Provide the [X, Y] coordinate of the cell's center where the given text is located.  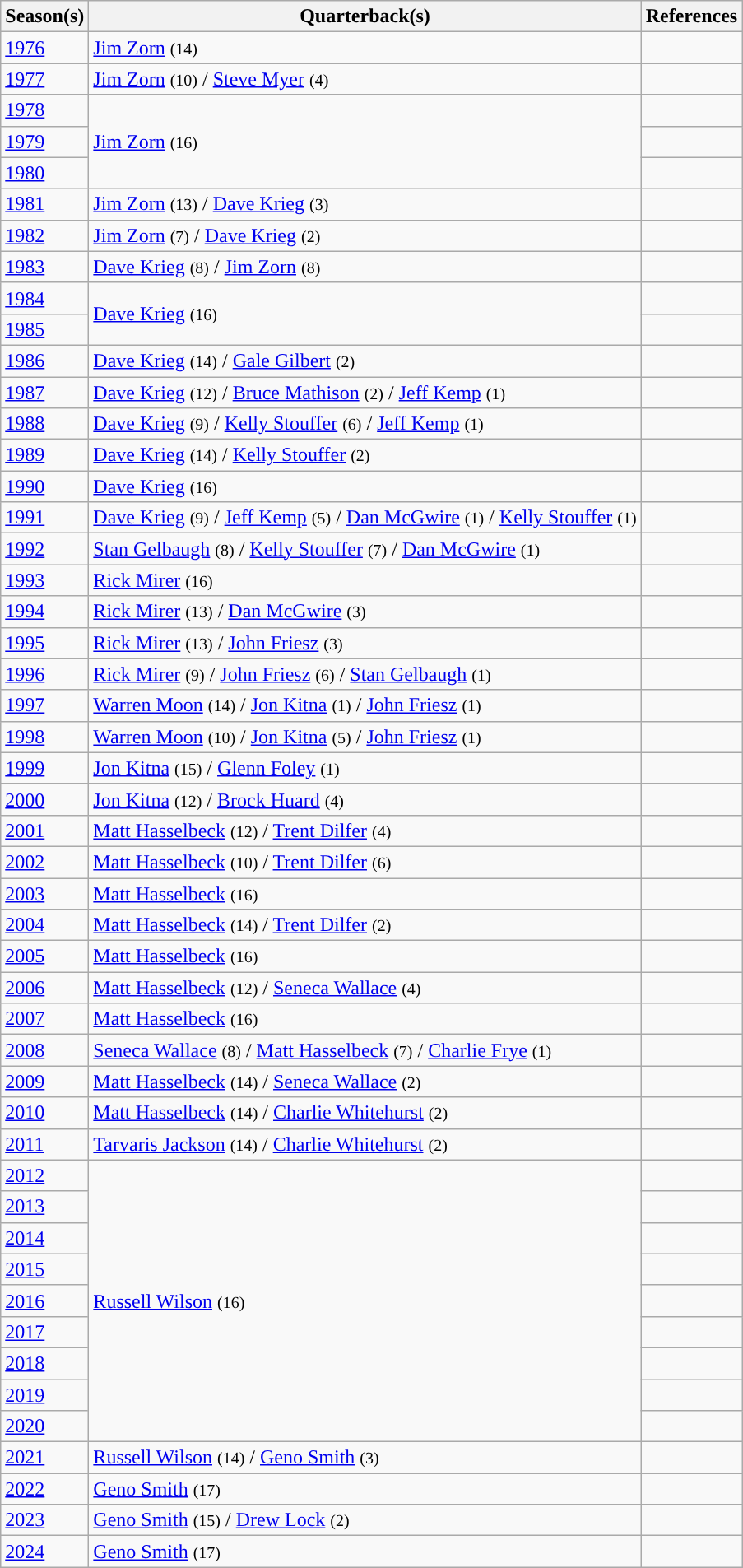
2005 [44, 956]
Jim Zorn (13) / Dave Krieg (3) [365, 204]
1999 [44, 768]
Jim Zorn (10) / Steve Myer (4) [365, 79]
Geno Smith (15) / Drew Lock (2) [365, 1520]
1998 [44, 737]
1977 [44, 79]
Jim Zorn (7) / Dave Krieg (2) [365, 235]
Jim Zorn (14) [365, 48]
2003 [44, 893]
2021 [44, 1458]
1983 [44, 267]
1990 [44, 486]
1994 [44, 612]
2004 [44, 925]
1978 [44, 110]
2000 [44, 799]
Dave Krieg (12) / Bruce Mathison (2) / Jeff Kemp (1) [365, 393]
Matt Hasselbeck (14) / Charlie Whitehurst (2) [365, 1113]
2017 [44, 1332]
Rick Mirer (16) [365, 580]
2001 [44, 831]
Stan Gelbaugh (8) / Kelly Stouffer (7) / Dan McGwire (1) [365, 549]
Dave Krieg (9) / Kelly Stouffer (6) / Jeff Kemp (1) [365, 424]
Season(s) [44, 16]
Rick Mirer (9) / John Friesz (6) / Stan Gelbaugh (1) [365, 674]
2019 [44, 1395]
2012 [44, 1175]
Matt Hasselbeck (10) / Trent Dilfer (6) [365, 862]
2007 [44, 1019]
2006 [44, 988]
2018 [44, 1363]
2022 [44, 1489]
Jim Zorn (16) [365, 142]
1979 [44, 142]
2024 [44, 1552]
2023 [44, 1520]
2009 [44, 1082]
Russell Wilson (16) [365, 1300]
Tarvaris Jackson (14) / Charlie Whitehurst (2) [365, 1144]
Seneca Wallace (8) / Matt Hasselbeck (7) / Charlie Frye (1) [365, 1050]
References [691, 16]
2011 [44, 1144]
Rick Mirer (13) / Dan McGwire (3) [365, 612]
Warren Moon (10) / Jon Kitna (5) / John Friesz (1) [365, 737]
1995 [44, 643]
Matt Hasselbeck (12) / Trent Dilfer (4) [365, 831]
1981 [44, 204]
1987 [44, 393]
1982 [44, 235]
1986 [44, 361]
1992 [44, 549]
1984 [44, 298]
2014 [44, 1238]
1993 [44, 580]
1997 [44, 705]
2015 [44, 1269]
2002 [44, 862]
Warren Moon (14) / Jon Kitna (1) / John Friesz (1) [365, 705]
Matt Hasselbeck (12) / Seneca Wallace (4) [365, 988]
Dave Krieg (8) / Jim Zorn (8) [365, 267]
Rick Mirer (13) / John Friesz (3) [365, 643]
Dave Krieg (14) / Gale Gilbert (2) [365, 361]
Russell Wilson (14) / Geno Smith (3) [365, 1458]
1980 [44, 173]
1991 [44, 518]
1985 [44, 329]
2008 [44, 1050]
Jon Kitna (15) / Glenn Foley (1) [365, 768]
Matt Hasselbeck (14) / Trent Dilfer (2) [365, 925]
1988 [44, 424]
1976 [44, 48]
Matt Hasselbeck (14) / Seneca Wallace (2) [365, 1082]
2020 [44, 1426]
2016 [44, 1300]
Jon Kitna (12) / Brock Huard (4) [365, 799]
Dave Krieg (14) / Kelly Stouffer (2) [365, 455]
Quarterback(s) [365, 16]
2010 [44, 1113]
2013 [44, 1207]
1989 [44, 455]
Dave Krieg (9) / Jeff Kemp (5) / Dan McGwire (1) / Kelly Stouffer (1) [365, 518]
1996 [44, 674]
